Return the [X, Y] coordinate for the center point of the cell that contains the specified text.  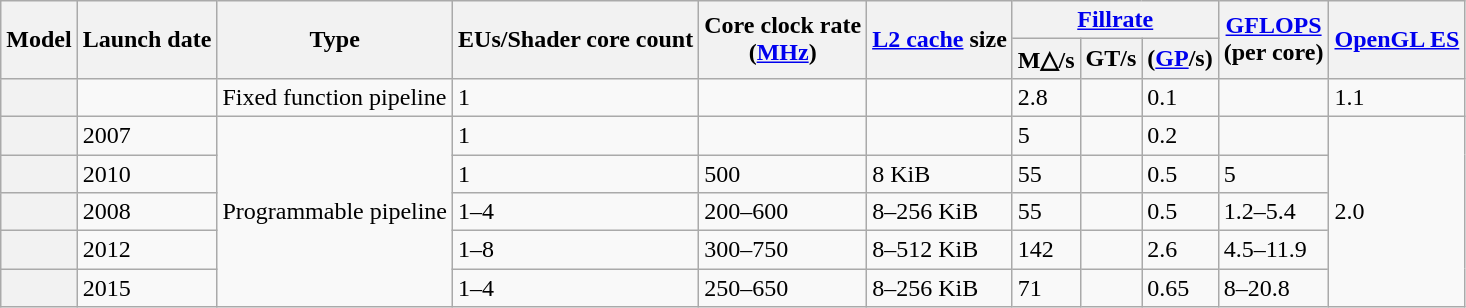
1.1 [1397, 97]
1.2–5.4 [1274, 212]
Fixed function pipeline [335, 97]
2010 [147, 173]
200–600 [783, 212]
0.65 [1180, 288]
500 [783, 173]
2008 [147, 212]
Core clock rate(MHz) [783, 40]
Fillrate [1115, 20]
4.5–11.9 [1274, 250]
0.2 [1180, 135]
2007 [147, 135]
Launch date [147, 40]
250–650 [783, 288]
8 KiB [940, 173]
8–20.8 [1274, 288]
L2 cache size [940, 40]
OpenGL ES [1397, 40]
300–750 [783, 250]
(GP/s) [1180, 59]
M△/s [1046, 59]
Programmable pipeline [335, 211]
2.8 [1046, 97]
Type [335, 40]
2015 [147, 288]
1–8 [576, 250]
EUs/Shader core count [576, 40]
142 [1046, 250]
2.6 [1180, 250]
Model [39, 40]
2.0 [1397, 211]
8–512 KiB [940, 250]
71 [1046, 288]
GFLOPS(per core) [1274, 40]
0.1 [1180, 97]
GT/s [1111, 59]
2012 [147, 250]
